Identify which cell holds the provided text, then report its (X, Y) central coordinate. 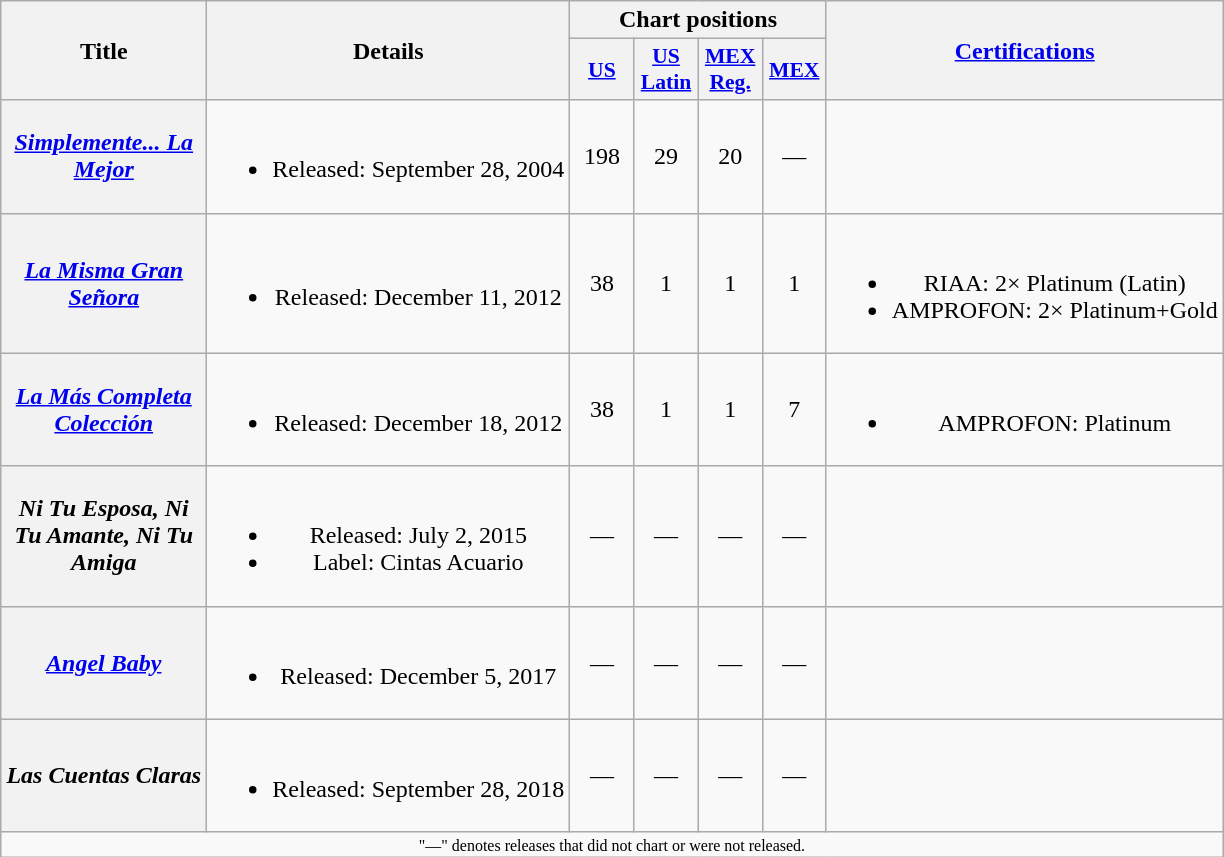
MEX (794, 70)
Simplemente... La Mejor (104, 156)
20 (730, 156)
Las Cuentas Claras (104, 776)
Released: September 28, 2004 (388, 156)
RIAA: 2× Platinum (Latin)AMPROFON: 2× Platinum+Gold (1024, 283)
Ni Tu Esposa, Ni Tu Amante, Ni Tu Amiga (104, 536)
La Misma Gran Señora (104, 283)
Certifications (1024, 50)
USLatin (666, 70)
Angel Baby (104, 662)
"—" denotes releases that did not chart or were not released. (612, 844)
Released: December 18, 2012 (388, 410)
La Más Completa Colección (104, 410)
Details (388, 50)
Released: December 5, 2017 (388, 662)
MEXReg. (730, 70)
Released: December 11, 2012 (388, 283)
Released: July 2, 2015Label: Cintas Acuario (388, 536)
198 (602, 156)
29 (666, 156)
Chart positions (698, 20)
Released: September 28, 2018 (388, 776)
7 (794, 410)
US (602, 70)
Title (104, 50)
AMPROFON: Platinum (1024, 410)
